Detect which cell encompasses the target text, then output its (X, Y) center coordinate. 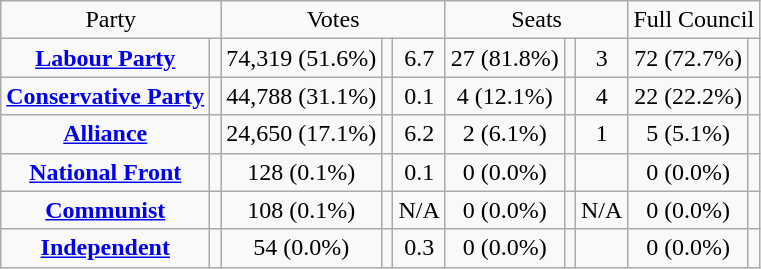
22 (22.2%) (688, 96)
44,788 (31.1%) (302, 96)
Full Council (694, 20)
128 (0.1%) (302, 172)
Alliance (106, 134)
108 (0.1%) (302, 210)
6.2 (419, 134)
Labour Party (106, 58)
Votes (334, 20)
1 (601, 134)
2 (6.1%) (504, 134)
4 (601, 96)
Party (111, 20)
3 (601, 58)
National Front (106, 172)
54 (0.0%) (302, 248)
5 (5.1%) (688, 134)
Independent (106, 248)
74,319 (51.6%) (302, 58)
0.3 (419, 248)
Communist (106, 210)
4 (12.1%) (504, 96)
Seats (536, 20)
27 (81.8%) (504, 58)
72 (72.7%) (688, 58)
Conservative Party (106, 96)
24,650 (17.1%) (302, 134)
6.7 (419, 58)
